Scan for the cell matching the given text and deliver its (X, Y) coordinate at center. 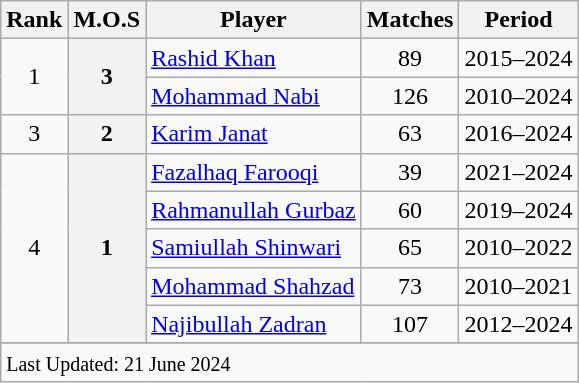
2010–2021 (518, 286)
2015–2024 (518, 58)
2019–2024 (518, 210)
Samiullah Shinwari (254, 248)
63 (410, 134)
Player (254, 20)
126 (410, 96)
Mohammad Nabi (254, 96)
M.O.S (107, 20)
2016–2024 (518, 134)
73 (410, 286)
60 (410, 210)
2 (107, 134)
4 (34, 248)
Rank (34, 20)
Rashid Khan (254, 58)
2010–2024 (518, 96)
Mohammad Shahzad (254, 286)
2010–2022 (518, 248)
65 (410, 248)
Period (518, 20)
89 (410, 58)
2012–2024 (518, 324)
39 (410, 172)
Najibullah Zadran (254, 324)
Last Updated: 21 June 2024 (290, 362)
2021–2024 (518, 172)
107 (410, 324)
Matches (410, 20)
Fazalhaq Farooqi (254, 172)
Rahmanullah Gurbaz (254, 210)
Karim Janat (254, 134)
